Capture the cell that displays the provided text and extract its (x, y) central coordinate. 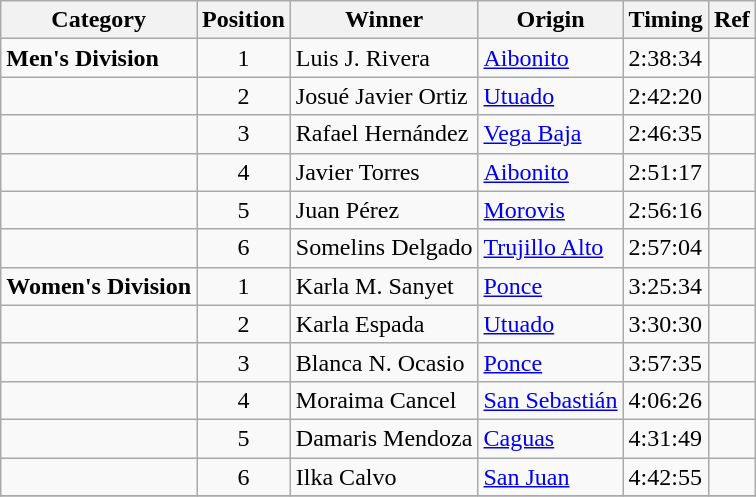
Damaris Mendoza (384, 438)
Timing (666, 20)
Vega Baja (550, 134)
2:42:20 (666, 96)
4:42:55 (666, 477)
Blanca N. Ocasio (384, 362)
Winner (384, 20)
3:25:34 (666, 286)
Caguas (550, 438)
Rafael Hernández (384, 134)
2:56:16 (666, 210)
Origin (550, 20)
Somelins Delgado (384, 248)
Category (99, 20)
Position (244, 20)
Karla Espada (384, 324)
4:31:49 (666, 438)
2:46:35 (666, 134)
Trujillo Alto (550, 248)
Juan Pérez (384, 210)
San Juan (550, 477)
2:51:17 (666, 172)
Javier Torres (384, 172)
2:38:34 (666, 58)
Women's Division (99, 286)
Morovis (550, 210)
3:30:30 (666, 324)
Karla M. Sanyet (384, 286)
Ilka Calvo (384, 477)
San Sebastián (550, 400)
4:06:26 (666, 400)
Josué Javier Ortiz (384, 96)
3:57:35 (666, 362)
Luis J. Rivera (384, 58)
Moraima Cancel (384, 400)
Ref (732, 20)
Men's Division (99, 58)
2:57:04 (666, 248)
